Determine the [x, y] coordinate at the center of the cell enclosing the given text.  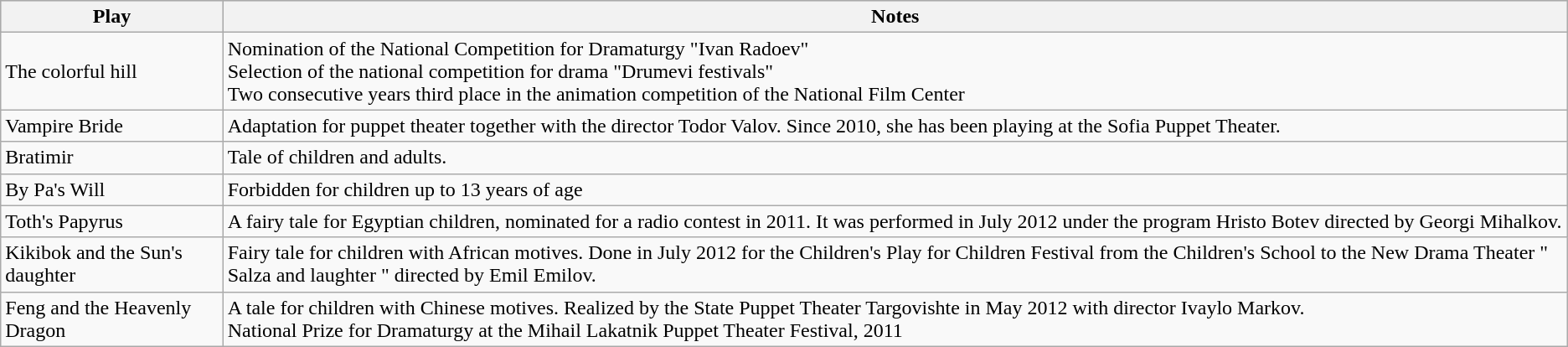
Adaptation for puppet theater together with the director Todor Valov. Since 2010, she has been playing at the Sofia Puppet Theater. [895, 126]
Tale of children and adults. [895, 158]
Vampire Bride [112, 126]
Notes [895, 17]
Toth's Papyrus [112, 221]
Kikibok and the Sun's daughter [112, 265]
By Pa's Will [112, 189]
The colorful hill [112, 71]
Play [112, 17]
Forbidden for children up to 13 years of age [895, 189]
Feng and the Heavenly Dragon [112, 319]
Bratimir [112, 158]
